Provide the (x, y) coordinate of the cell's center where the given text is located.  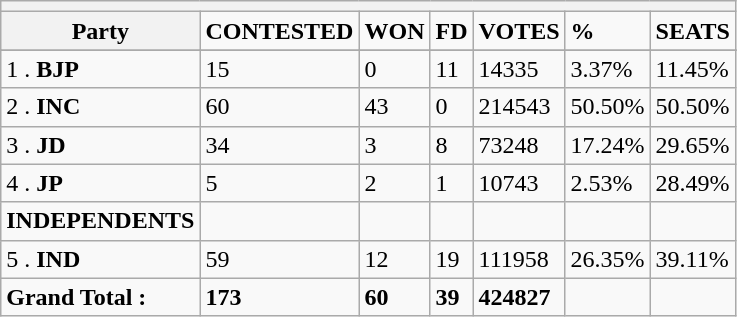
73248 (519, 145)
VOTES (519, 31)
3 . JD (100, 145)
WON (394, 31)
5 (280, 183)
34 (280, 145)
2 . INC (100, 107)
3 (394, 145)
29.65% (692, 145)
26.35% (608, 259)
214543 (519, 107)
2 (394, 183)
1 . BJP (100, 69)
173 (280, 297)
10743 (519, 183)
11.45% (692, 69)
14335 (519, 69)
59 (280, 259)
% (608, 31)
INDEPENDENTS (100, 221)
12 (394, 259)
39.11% (692, 259)
Party (100, 31)
39 (452, 297)
111958 (519, 259)
2.53% (608, 183)
11 (452, 69)
19 (452, 259)
5 . IND (100, 259)
43 (394, 107)
3.37% (608, 69)
15 (280, 69)
8 (452, 145)
17.24% (608, 145)
FD (452, 31)
1 (452, 183)
SEATS (692, 31)
4 . JP (100, 183)
CONTESTED (280, 31)
28.49% (692, 183)
424827 (519, 297)
Grand Total : (100, 297)
